From the cell containing the given text, extract its center point as (x, y) coordinate. 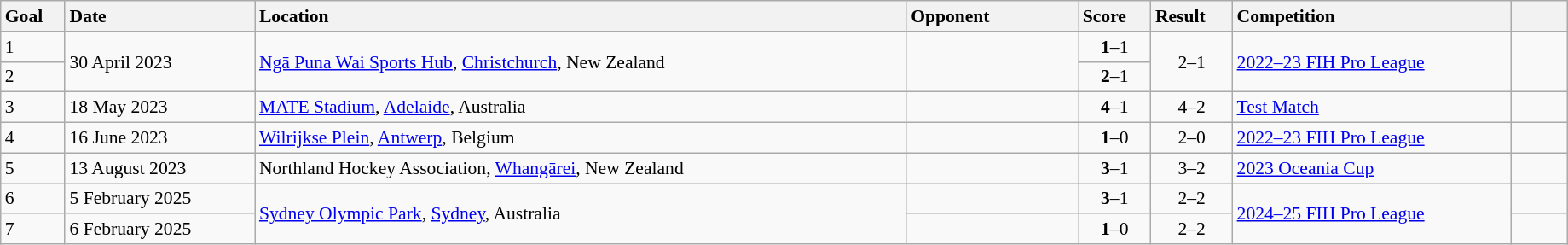
Test Match (1373, 108)
4 (33, 138)
3–2 (1192, 168)
Date (159, 16)
Wilrijkse Plein, Antwerp, Belgium (581, 138)
Northland Hockey Association, Whangārei, New Zealand (581, 168)
4–1 (1115, 108)
5 February 2025 (159, 199)
4–2 (1192, 108)
1–1 (1115, 47)
30 April 2023 (159, 61)
13 August 2023 (159, 168)
Score (1115, 16)
6 (33, 199)
Opponent (992, 16)
Location (581, 16)
Ngā Puna Wai Sports Hub, Christchurch, New Zealand (581, 61)
16 June 2023 (159, 138)
2–0 (1192, 138)
2023 Oceania Cup (1373, 168)
1 (33, 47)
Goal (33, 16)
3 (33, 108)
18 May 2023 (159, 108)
Sydney Olympic Park, Sydney, Australia (581, 213)
2 (33, 77)
7 (33, 230)
5 (33, 168)
2024–25 FIH Pro League (1373, 213)
MATE Stadium, Adelaide, Australia (581, 108)
6 February 2025 (159, 230)
Competition (1373, 16)
Result (1192, 16)
